Locate the cell with the specified text and output its (X, Y) center coordinate. 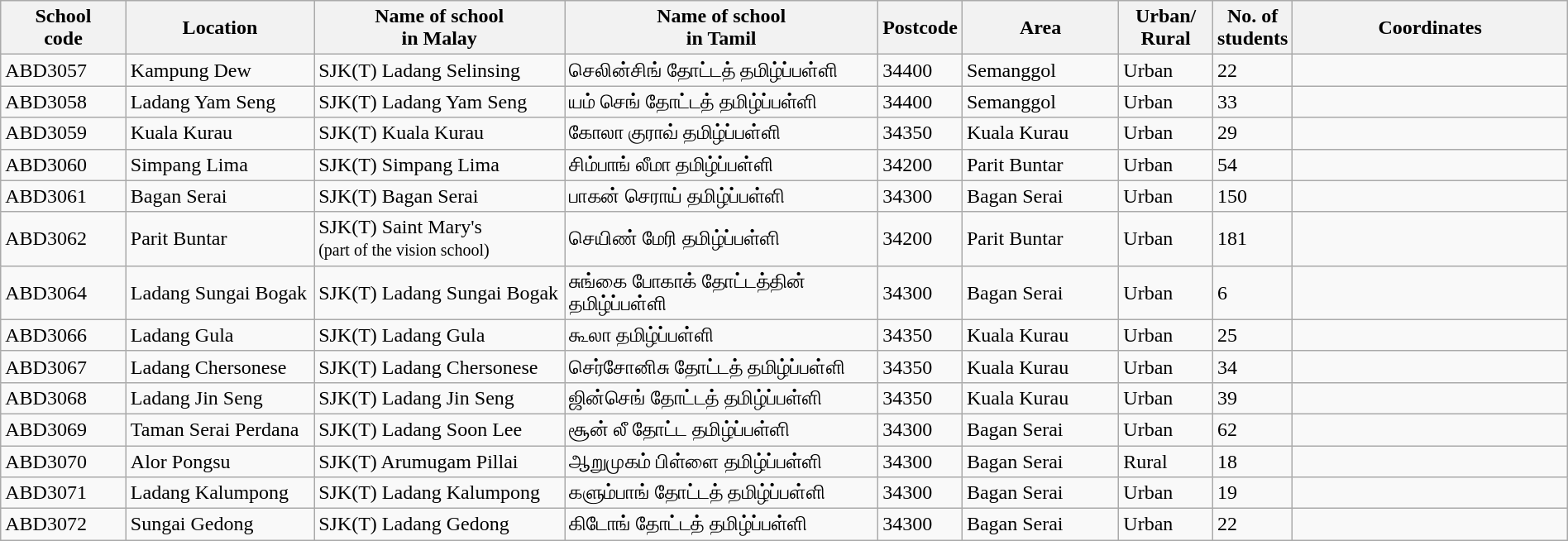
ABD3059 (64, 133)
SJK(T) Simpang Lima (440, 165)
39 (1252, 398)
Simpang Lima (220, 165)
SJK(T) Ladang Chersonese (440, 366)
ABD3057 (64, 70)
ABD3066 (64, 335)
ABD3058 (64, 102)
Ladang Gula (220, 335)
Location (220, 28)
SJK(T) Ladang Gula (440, 335)
6 (1252, 293)
Name of schoolin Tamil (721, 28)
ABD3072 (64, 524)
சிம்பாங் லீமா தமிழ்ப்பள்ளி (721, 165)
Coordinates (1430, 28)
Kampung Dew (220, 70)
Sungai Gedong (220, 524)
SJK(T) Ladang Sungai Bogak (440, 293)
Ladang Jin Seng (220, 398)
SJK(T) Ladang Jin Seng (440, 398)
181 (1252, 238)
செயிண் மேரி தமிழ்ப்பள்ளி (721, 238)
ABD3064 (64, 293)
ABD3062 (64, 238)
34 (1252, 366)
54 (1252, 165)
செலின்சிங் தோட்டத் தமிழ்ப்பள்ளி (721, 70)
29 (1252, 133)
ABD3060 (64, 165)
SJK(T) Saint Mary's(part of the vision school) (440, 238)
18 (1252, 461)
62 (1252, 429)
ABD3069 (64, 429)
ஆறுமுகம் பிள்ளை தமிழ்ப்பள்ளி (721, 461)
Ladang Sungai Bogak (220, 293)
Area (1040, 28)
கூலா தமிழ்ப்பள்ளி (721, 335)
சூன் லீ தோட்ட தமிழ்ப்பள்ளி (721, 429)
SJK(T) Kuala Kurau (440, 133)
150 (1252, 196)
Ladang Kalumpong (220, 493)
SJK(T) Ladang Soon Lee (440, 429)
Ladang Yam Seng (220, 102)
Schoolcode (64, 28)
கோலா குராவ் தமிழ்ப்பள்ளி (721, 133)
SJK(T) Ladang Selinsing (440, 70)
25 (1252, 335)
ABD3070 (64, 461)
களும்பாங் தோட்டத் தமிழ்ப்பள்ளி (721, 493)
ABD3071 (64, 493)
பாகன் செராய் தமிழ்ப்பள்ளி (721, 196)
Rural (1166, 461)
Ladang Chersonese (220, 366)
SJK(T) Bagan Serai (440, 196)
No. ofstudents (1252, 28)
செர்சோனிசு தோட்டத் தமிழ்ப்பள்ளி (721, 366)
கிடோங் தோட்டத் தமிழ்ப்பள்ளி (721, 524)
SJK(T) Ladang Gedong (440, 524)
33 (1252, 102)
SJK(T) Ladang Kalumpong (440, 493)
யம் செங் தோட்டத் தமிழ்ப்பள்ளி (721, 102)
Postcode (920, 28)
Alor Pongsu (220, 461)
SJK(T) Arumugam Pillai (440, 461)
Urban/Rural (1166, 28)
Name of schoolin Malay (440, 28)
ABD3061 (64, 196)
சுங்கை போகாக் தோட்டத்தின் தமிழ்ப்பள்ளி (721, 293)
ABD3068 (64, 398)
ABD3067 (64, 366)
SJK(T) Ladang Yam Seng (440, 102)
Taman Serai Perdana (220, 429)
19 (1252, 493)
ஜின்செங் தோட்டத் தமிழ்ப்பள்ளி (721, 398)
